Identify which cell holds the provided text, then report its (X, Y) central coordinate. 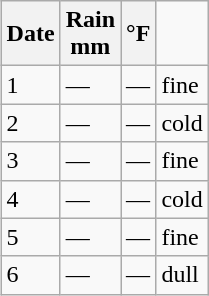
°F (138, 34)
dull (182, 275)
2 (30, 123)
Rainmm (90, 34)
Date (30, 34)
6 (30, 275)
5 (30, 237)
1 (30, 85)
4 (30, 199)
3 (30, 161)
